Scan for the cell matching the given text and deliver its [X, Y] coordinate at center. 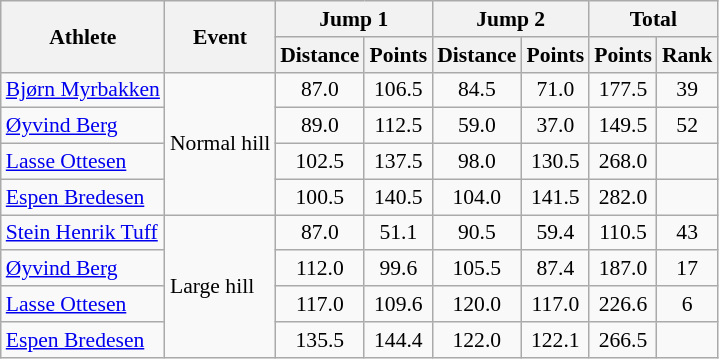
112.5 [398, 126]
Event [220, 36]
Jump 2 [510, 19]
144.4 [398, 340]
282.0 [623, 197]
89.0 [320, 126]
Bjørn Myrbakken [83, 90]
52 [688, 126]
Jump 1 [354, 19]
177.5 [623, 90]
51.1 [398, 233]
37.0 [555, 126]
104.0 [476, 197]
39 [688, 90]
Normal hill [220, 143]
135.5 [320, 340]
120.0 [476, 304]
59.0 [476, 126]
268.0 [623, 162]
130.5 [555, 162]
99.6 [398, 269]
Large hill [220, 286]
Rank [688, 55]
84.5 [476, 90]
141.5 [555, 197]
187.0 [623, 269]
90.5 [476, 233]
17 [688, 269]
Total [653, 19]
43 [688, 233]
137.5 [398, 162]
140.5 [398, 197]
110.5 [623, 233]
122.0 [476, 340]
109.6 [398, 304]
6 [688, 304]
87.4 [555, 269]
102.5 [320, 162]
226.6 [623, 304]
100.5 [320, 197]
59.4 [555, 233]
122.1 [555, 340]
71.0 [555, 90]
149.5 [623, 126]
98.0 [476, 162]
266.5 [623, 340]
Athlete [83, 36]
105.5 [476, 269]
112.0 [320, 269]
106.5 [398, 90]
Stein Henrik Tuff [83, 233]
